Return (X, Y) of the center of cell containing provided text 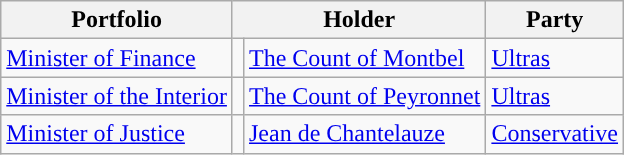
Minister of the Interior (117, 96)
Minister of Finance (117, 58)
The Count of Montbel (364, 58)
Conservative (555, 134)
Holder (358, 20)
Jean de Chantelauze (364, 134)
Portfolio (117, 20)
The Count of Peyronnet (364, 96)
Minister of Justice (117, 134)
Party (555, 20)
